Determine the [x, y] coordinate at the center of the cell enclosing the given text.  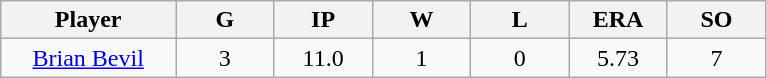
IP [323, 20]
5.73 [618, 58]
W [421, 20]
3 [225, 58]
11.0 [323, 58]
L [520, 20]
G [225, 20]
ERA [618, 20]
0 [520, 58]
1 [421, 58]
Player [88, 20]
Brian Bevil [88, 58]
7 [716, 58]
SO [716, 20]
